Find where the given text appears and provide that cell's center as [X, Y] coordinate. 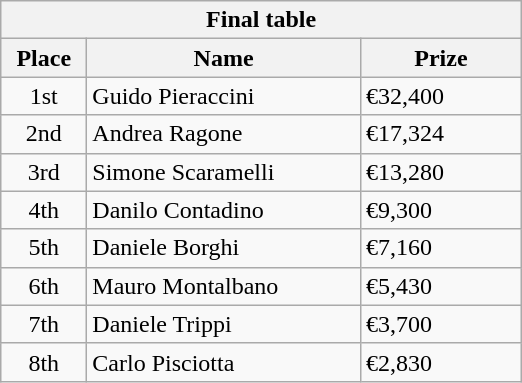
7th [44, 324]
Prize [440, 58]
Daniele Borghi [224, 248]
€17,324 [440, 134]
2nd [44, 134]
€13,280 [440, 172]
Carlo Pisciotta [224, 362]
5th [44, 248]
Final table [262, 20]
€3,700 [440, 324]
Danilo Contadino [224, 210]
€32,400 [440, 96]
4th [44, 210]
6th [44, 286]
Daniele Trippi [224, 324]
1st [44, 96]
3rd [44, 172]
Simone Scaramelli [224, 172]
€7,160 [440, 248]
8th [44, 362]
Mauro Montalbano [224, 286]
€9,300 [440, 210]
Andrea Ragone [224, 134]
Guido Pieraccini [224, 96]
Name [224, 58]
€2,830 [440, 362]
€5,430 [440, 286]
Place [44, 58]
